Find where the given text appears and provide that cell's center as [X, Y] coordinate. 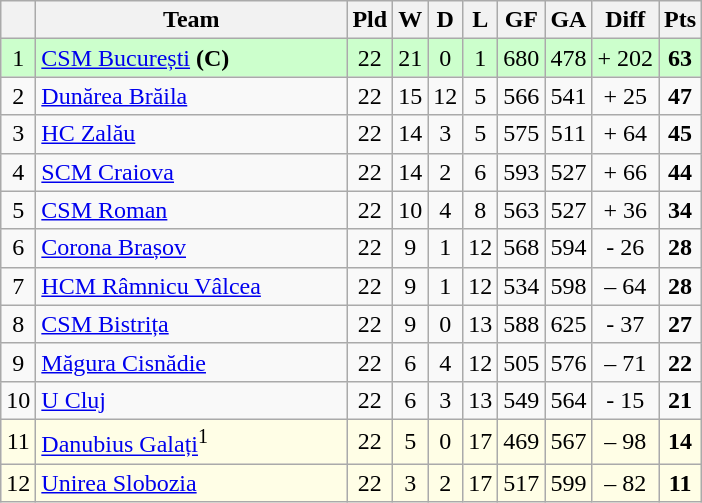
599 [568, 483]
GA [568, 20]
SCM Craiova [192, 172]
+ 66 [626, 172]
CSM Bistrița [192, 324]
566 [522, 96]
594 [568, 248]
7 [18, 286]
34 [680, 210]
563 [522, 210]
– 98 [626, 442]
564 [568, 400]
44 [680, 172]
625 [568, 324]
575 [522, 134]
+ 25 [626, 96]
541 [568, 96]
CSM Roman [192, 210]
534 [522, 286]
593 [522, 172]
Pld [370, 20]
511 [568, 134]
567 [568, 442]
Team [192, 20]
Danubius Galați1 [192, 442]
576 [568, 362]
CSM București (C) [192, 58]
L [480, 20]
Diff [626, 20]
D [446, 20]
478 [568, 58]
63 [680, 58]
469 [522, 442]
568 [522, 248]
598 [568, 286]
505 [522, 362]
GF [522, 20]
Corona Brașov [192, 248]
+ 202 [626, 58]
45 [680, 134]
U Cluj [192, 400]
HC Zalău [192, 134]
W [410, 20]
+ 36 [626, 210]
517 [522, 483]
- 26 [626, 248]
Dunărea Brăila [192, 96]
680 [522, 58]
549 [522, 400]
Pts [680, 20]
– 82 [626, 483]
– 64 [626, 286]
Unirea Slobozia [192, 483]
HCM Râmnicu Vâlcea [192, 286]
47 [680, 96]
15 [410, 96]
588 [522, 324]
- 15 [626, 400]
- 37 [626, 324]
27 [680, 324]
– 71 [626, 362]
+ 64 [626, 134]
Măgura Cisnădie [192, 362]
